Scan for the cell matching the given text and deliver its (X, Y) coordinate at center. 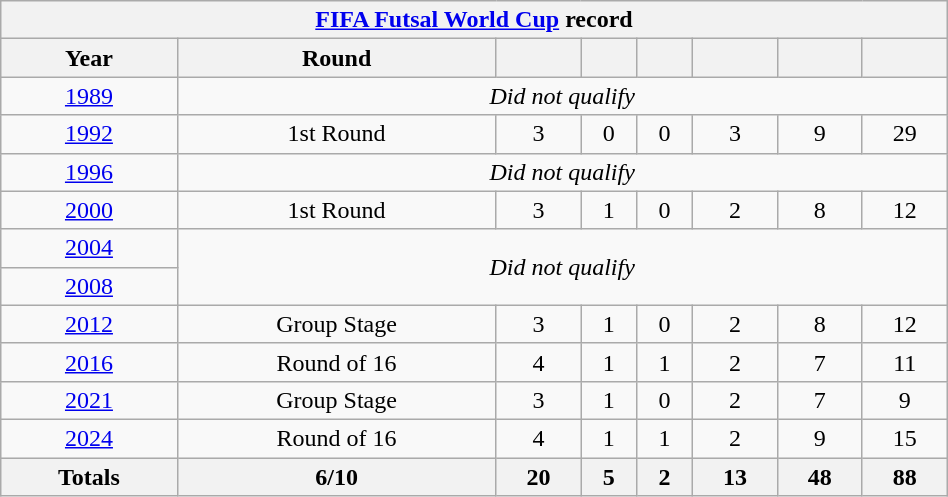
13 (736, 477)
20 (538, 477)
2004 (89, 248)
48 (820, 477)
Totals (89, 477)
11 (904, 362)
6/10 (336, 477)
2021 (89, 400)
2008 (89, 286)
Year (89, 58)
88 (904, 477)
2016 (89, 362)
1989 (89, 96)
2024 (89, 438)
29 (904, 134)
FIFA Futsal World Cup record (474, 20)
15 (904, 438)
5 (609, 477)
Round (336, 58)
2012 (89, 324)
1996 (89, 172)
2000 (89, 210)
1992 (89, 134)
